Locate the cell with the specified text and output its [X, Y] center coordinate. 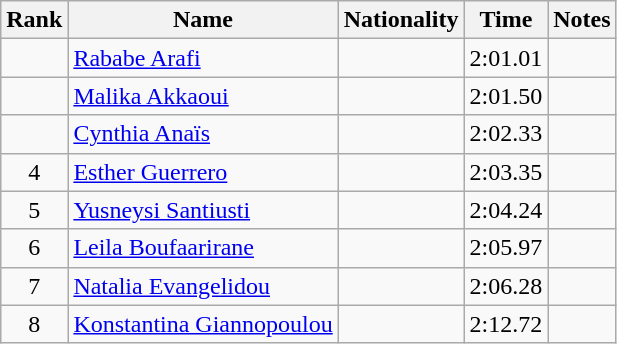
4 [34, 172]
Esther Guerrero [203, 172]
7 [34, 286]
Notes [582, 20]
Rababe Arafi [203, 58]
Malika Akkaoui [203, 96]
2:03.35 [506, 172]
Yusneysi Santiusti [203, 210]
2:01.01 [506, 58]
5 [34, 210]
Nationality [401, 20]
Name [203, 20]
Natalia Evangelidou [203, 286]
Rank [34, 20]
2:12.72 [506, 324]
Konstantina Giannopoulou [203, 324]
2:01.50 [506, 96]
Cynthia Anaïs [203, 134]
6 [34, 248]
2:05.97 [506, 248]
2:04.24 [506, 210]
Leila Boufaarirane [203, 248]
Time [506, 20]
2:06.28 [506, 286]
2:02.33 [506, 134]
8 [34, 324]
